Return (x, y) of the center of cell containing provided text 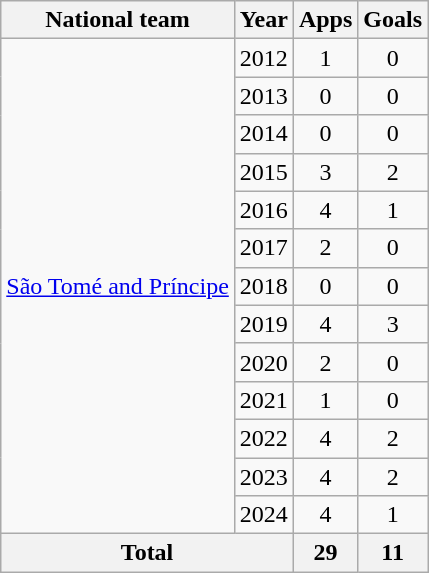
São Tomé and Príncipe (118, 286)
2020 (264, 362)
2014 (264, 134)
2013 (264, 96)
2021 (264, 400)
2019 (264, 324)
2018 (264, 286)
29 (325, 553)
11 (393, 553)
2015 (264, 172)
Apps (325, 20)
2024 (264, 515)
Total (148, 553)
2016 (264, 210)
2012 (264, 58)
2023 (264, 477)
2017 (264, 248)
National team (118, 20)
Year (264, 20)
2022 (264, 438)
Goals (393, 20)
